Determine the (X, Y) coordinate at the center of the cell enclosing the given text.  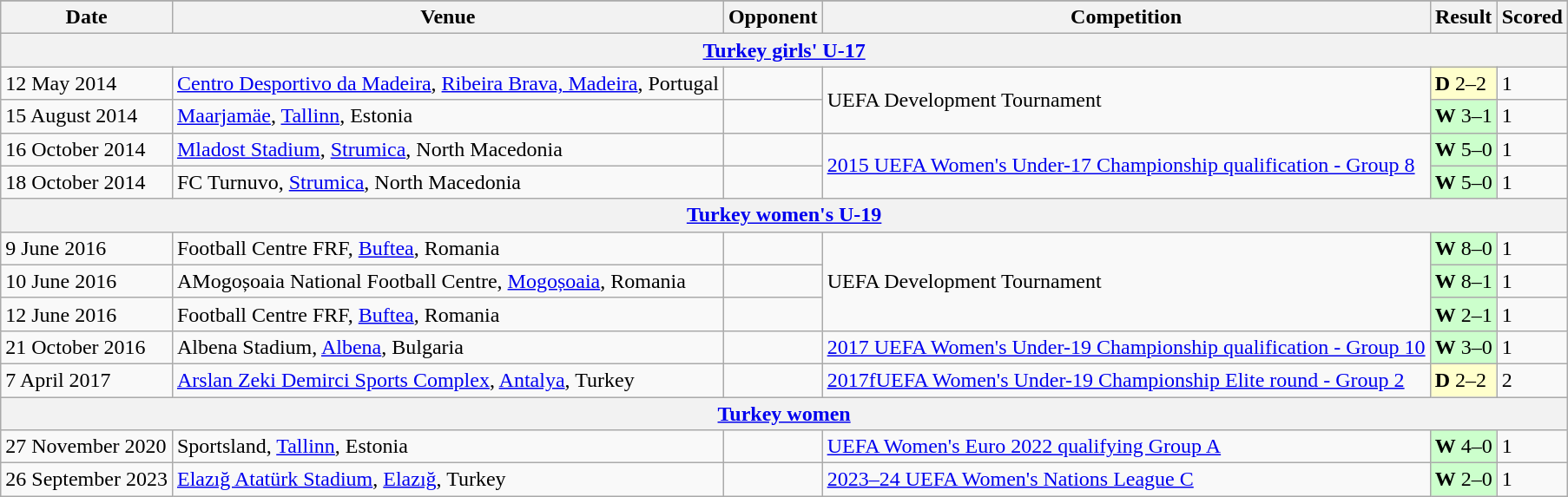
Mladost Stadium, Strumica, North Macedonia (448, 149)
W 4–0 (1464, 447)
26 September 2023 (87, 480)
W 8–1 (1464, 281)
Venue (448, 17)
Maarjamäe, Tallinn, Estonia (448, 116)
Date (87, 17)
W 2–0 (1464, 480)
Turkey women's U-19 (785, 215)
W 3–0 (1464, 347)
2023–24 UEFA Women's Nations League C (1126, 480)
9 June 2016 (87, 248)
Arslan Zeki Demirci Sports Complex, Antalya, Turkey (448, 380)
W 2–1 (1464, 314)
Competition (1126, 17)
10 June 2016 (87, 281)
Albena Stadium, Albena, Bulgaria (448, 347)
Elazığ Atatürk Stadium, Elazığ, Turkey (448, 480)
FC Turnuvo, Strumica, North Macedonia (448, 182)
15 August 2014 (87, 116)
2015 UEFA Women's Under-17 Championship qualification - Group 8 (1126, 166)
Turkey girls' U-17 (785, 50)
Scored (1532, 17)
W 3–1 (1464, 116)
UEFA Women's Euro 2022 qualifying Group A (1126, 447)
W 8–0 (1464, 248)
Turkey women (785, 414)
2 (1532, 380)
18 October 2014 (87, 182)
27 November 2020 (87, 447)
16 October 2014 (87, 149)
7 April 2017 (87, 380)
12 May 2014 (87, 83)
2017fUEFA Women's Under-19 Championship Elite round - Group 2 (1126, 380)
12 June 2016 (87, 314)
Sportsland, Tallinn, Estonia (448, 447)
Opponent (773, 17)
AMogoșoaia National Football Centre, Mogoșoaia, Romania (448, 281)
2017 UEFA Women's Under-19 Championship qualification - Group 10 (1126, 347)
Centro Desportivo da Madeira, Ribeira Brava, Madeira, Portugal (448, 83)
21 October 2016 (87, 347)
Result (1464, 17)
